Locate the cell with the specified text and output its [x, y] center coordinate. 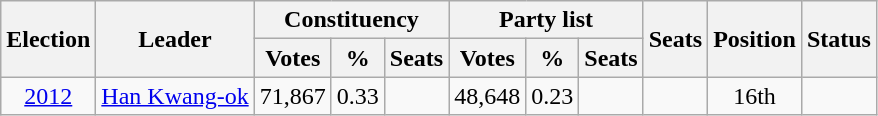
Leader [175, 39]
2012 [48, 96]
Party list [546, 20]
Status [838, 39]
Position [755, 39]
16th [755, 96]
Han Kwang-ok [175, 96]
0.33 [358, 96]
71,867 [292, 96]
Election [48, 39]
48,648 [488, 96]
0.23 [552, 96]
Constituency [352, 20]
